Locate the cell with the specified text and output its [x, y] center coordinate. 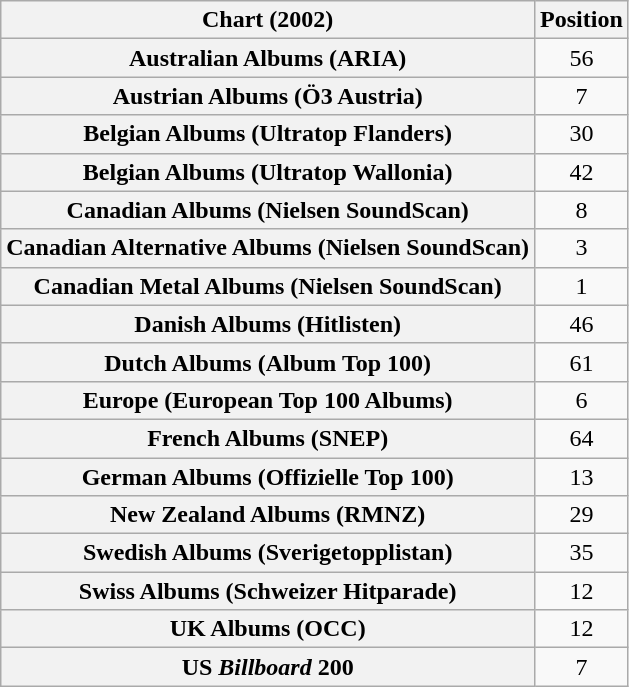
New Zealand Albums (RMNZ) [268, 515]
42 [582, 172]
1 [582, 286]
6 [582, 400]
Canadian Albums (Nielsen SoundScan) [268, 210]
UK Albums (OCC) [268, 629]
Swedish Albums (Sverigetopplistan) [268, 553]
Dutch Albums (Album Top 100) [268, 362]
Austrian Albums (Ö3 Austria) [268, 96]
Danish Albums (Hitlisten) [268, 324]
61 [582, 362]
64 [582, 438]
3 [582, 248]
13 [582, 477]
Swiss Albums (Schweizer Hitparade) [268, 591]
Canadian Alternative Albums (Nielsen SoundScan) [268, 248]
US Billboard 200 [268, 667]
29 [582, 515]
8 [582, 210]
Belgian Albums (Ultratop Wallonia) [268, 172]
Chart (2002) [268, 20]
46 [582, 324]
Europe (European Top 100 Albums) [268, 400]
French Albums (SNEP) [268, 438]
56 [582, 58]
German Albums (Offizielle Top 100) [268, 477]
Position [582, 20]
Belgian Albums (Ultratop Flanders) [268, 134]
30 [582, 134]
Australian Albums (ARIA) [268, 58]
Canadian Metal Albums (Nielsen SoundScan) [268, 286]
35 [582, 553]
